Return [x, y] of the center of cell containing provided text 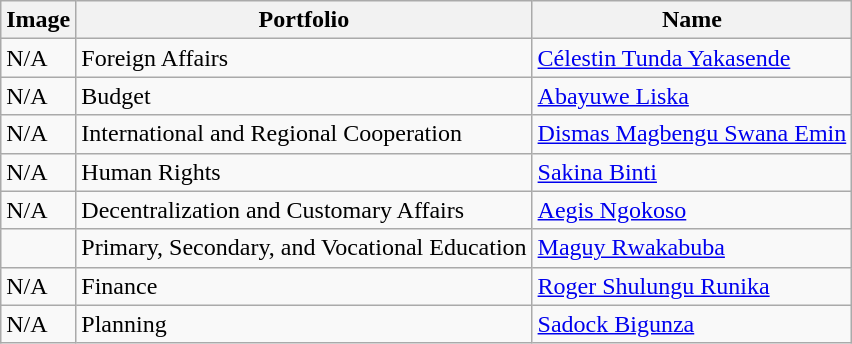
Decentralization and Customary Affairs [304, 210]
Sadock Bigunza [692, 324]
Foreign Affairs [304, 58]
Célestin Tunda Yakasende [692, 58]
Maguy Rwakabuba [692, 248]
Roger Shulungu Runika [692, 286]
Abayuwe Liska [692, 96]
Name [692, 20]
Aegis Ngokoso [692, 210]
Planning [304, 324]
Primary, Secondary, and Vocational Education [304, 248]
Portfolio [304, 20]
Finance [304, 286]
Human Rights [304, 172]
International and Regional Cooperation [304, 134]
Sakina Binti [692, 172]
Dismas Magbengu Swana Emin [692, 134]
Image [38, 20]
Budget [304, 96]
